Extract the (x, y) coordinate from the center of the cell holding the provided text.  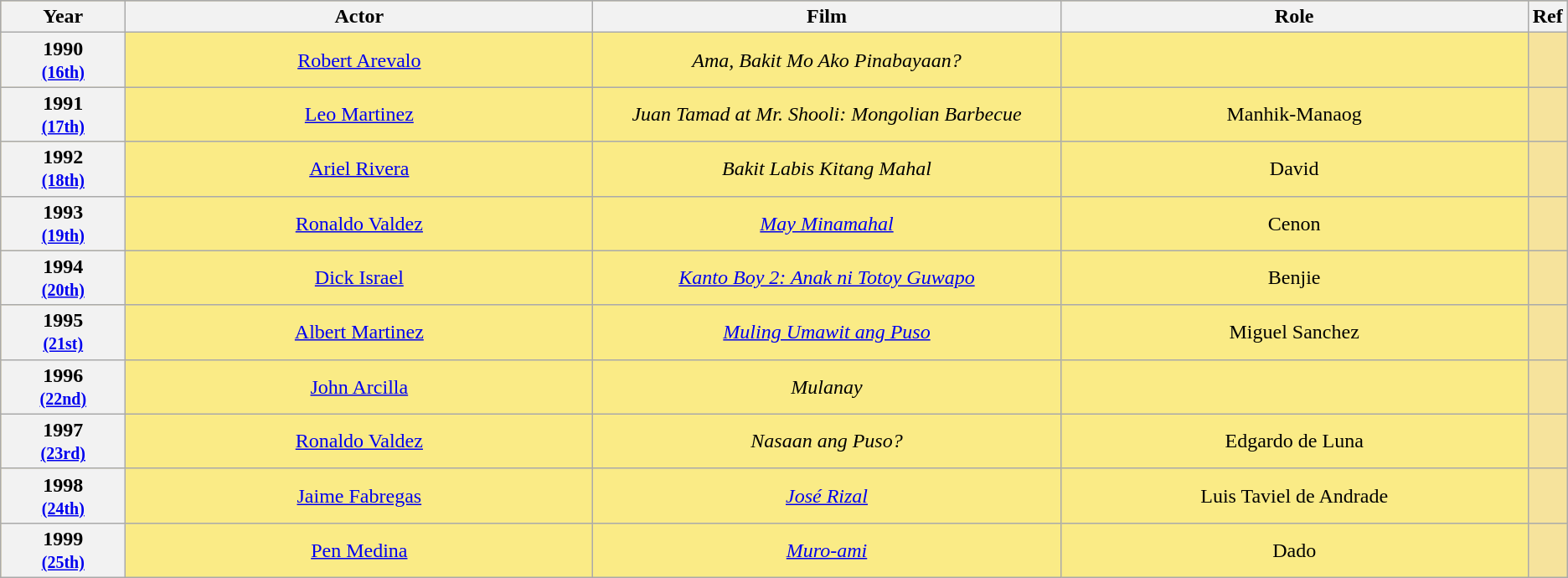
Edgardo de Luna (1294, 441)
Nasaan ang Puso? (827, 441)
Miguel Sanchez (1294, 332)
1999 (25th) (64, 550)
1990 (16th) (64, 60)
May Minamahal (827, 223)
Robert Arevalo (359, 60)
Role (1294, 17)
Ama, Bakit Mo Ako Pinabayaan? (827, 60)
1993 (19th) (64, 223)
Year (64, 17)
Film (827, 17)
Pen Medina (359, 550)
1995 (21st) (64, 332)
Jaime Fabregas (359, 496)
1998 (24th) (64, 496)
Benjie (1294, 278)
1997 (23rd) (64, 441)
Muling Umawit ang Puso (827, 332)
Mulanay (827, 387)
Leo Martinez (359, 114)
Manhik-Manaog (1294, 114)
Dick Israel (359, 278)
José Rizal (827, 496)
Muro-ami (827, 550)
Ref (1548, 17)
Ariel Rivera (359, 169)
Albert Martinez (359, 332)
Luis Taviel de Andrade (1294, 496)
1996 (22nd) (64, 387)
1992 (18th) (64, 169)
1994 (20th) (64, 278)
Actor (359, 17)
John Arcilla (359, 387)
David (1294, 169)
Cenon (1294, 223)
Dado (1294, 550)
Bakit Labis Kitang Mahal (827, 169)
Kanto Boy 2: Anak ni Totoy Guwapo (827, 278)
Juan Tamad at Mr. Shooli: Mongolian Barbecue (827, 114)
1991 (17th) (64, 114)
